Identify which cell holds the provided text, then report its (X, Y) central coordinate. 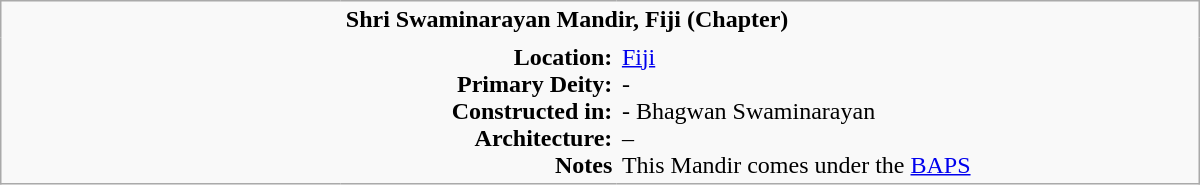
Fiji - - Bhagwan Swaminarayan– This Mandir comes under the BAPS (908, 110)
Location: Primary Deity:Constructed in:Architecture:Notes (479, 110)
Shri Swaminarayan Mandir, Fiji (Chapter) (770, 20)
